Search for the cell housing the specified text and yield its (x, y) center coordinate. 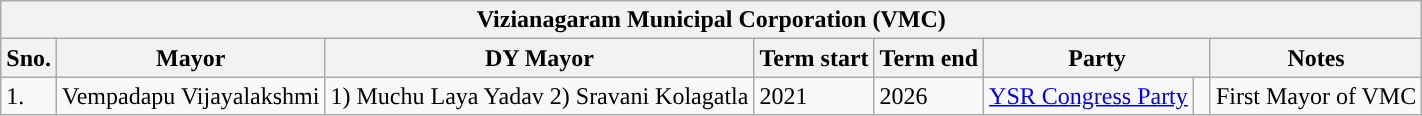
Vempadapu Vijayalakshmi (191, 96)
1. (29, 96)
Term start (814, 58)
1) Muchu Laya Yadav 2) Sravani Kolagatla (540, 96)
Term end (929, 58)
Vizianagaram Municipal Corporation (VMC) (712, 20)
Sno. (29, 58)
First Mayor of VMC (1316, 96)
Mayor (191, 58)
Notes (1316, 58)
YSR Congress Party (1089, 96)
DY Mayor (540, 58)
Party (1098, 58)
2026 (929, 96)
2021 (814, 96)
